Provide the (x, y) coordinate of the cell's center where the given text is located.  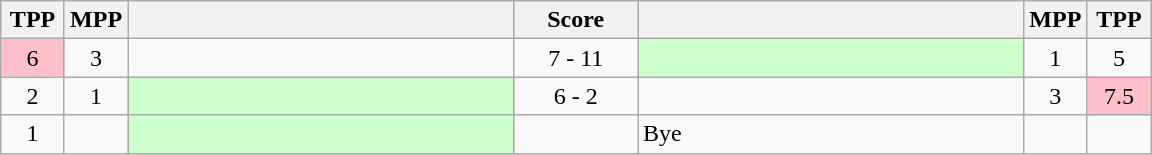
Score (576, 20)
7 - 11 (576, 58)
6 (33, 58)
5 (1119, 58)
7.5 (1119, 96)
6 - 2 (576, 96)
2 (33, 96)
Bye (831, 134)
